Capture the cell that displays the provided text and extract its (x, y) central coordinate. 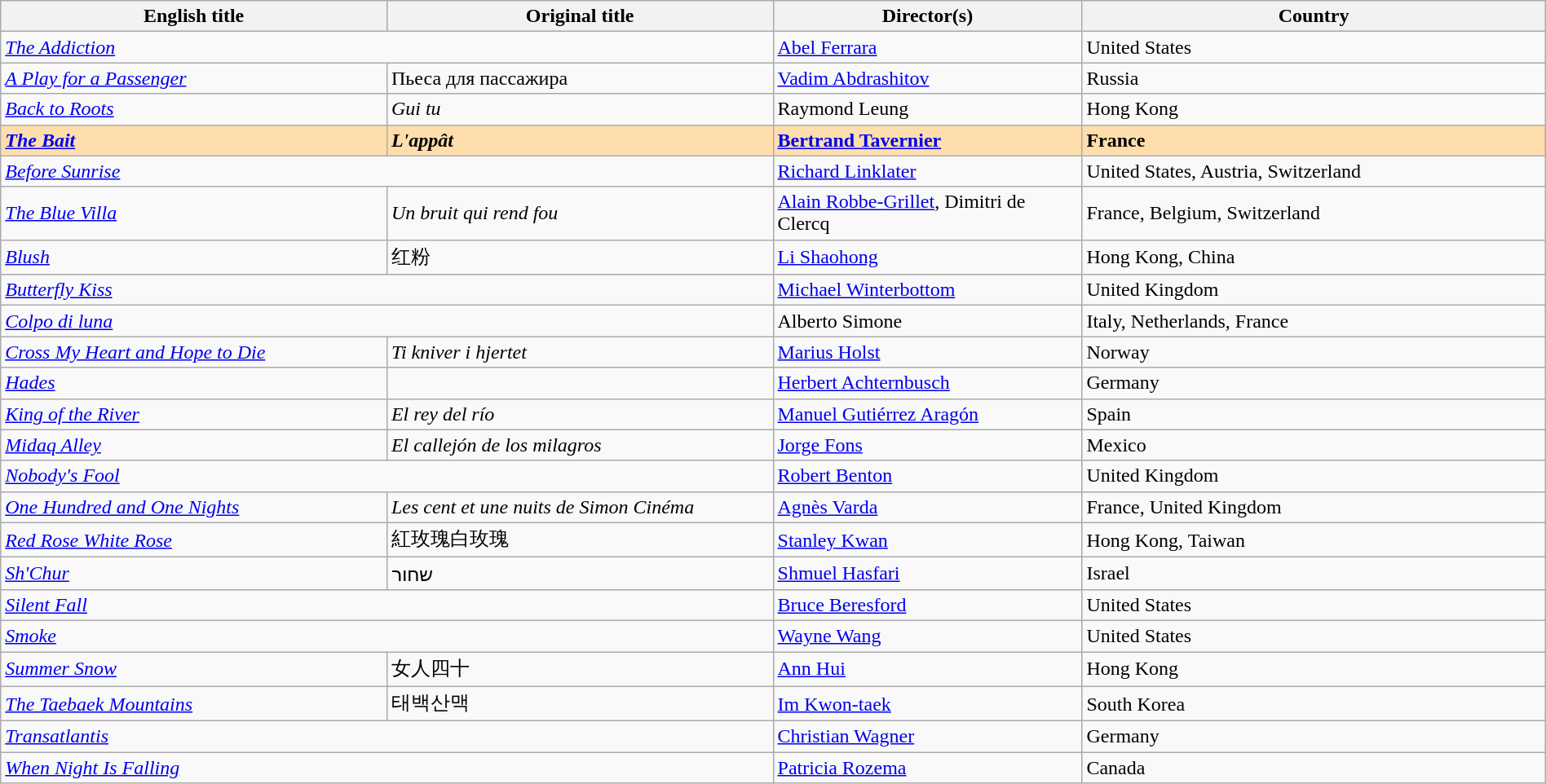
Richard Linklater (928, 171)
Abel Ferrara (928, 47)
King of the River (194, 414)
The Taebaek Mountains (194, 704)
Ti kniver i hjertet (580, 352)
United States, Austria, Switzerland (1314, 171)
The Addiction (386, 47)
Red Rose White Rose (194, 540)
Butterfly Kiss (386, 290)
Russia (1314, 78)
שחור (580, 574)
Alain Robbe-Grillet, Dimitri de Clercq (928, 214)
Summer Snow (194, 670)
Hades (194, 383)
Raymond Leung (928, 109)
L'appât (580, 140)
France (1314, 140)
红粉 (580, 258)
One Hundred and One Nights (194, 507)
South Korea (1314, 704)
Hong Kong, Taiwan (1314, 540)
Midaq Alley (194, 445)
Bruce Beresford (928, 605)
Alberto Simone (928, 321)
English title (194, 16)
Patricia Rozema (928, 768)
A Play for a Passenger (194, 78)
女人四十 (580, 670)
Director(s) (928, 16)
Cross My Heart and Hope to Die (194, 352)
Transatlantis (386, 737)
Norway (1314, 352)
Ann Hui (928, 670)
Herbert Achternbusch (928, 383)
Back to Roots (194, 109)
Agnès Varda (928, 507)
Original title (580, 16)
Un bruit qui rend fou (580, 214)
Jorge Fons (928, 445)
Country (1314, 16)
Italy, Netherlands, France (1314, 321)
Gui tu (580, 109)
Im Kwon-taek (928, 704)
Colpo di luna (386, 321)
Israel (1314, 574)
Canada (1314, 768)
The Blue Villa (194, 214)
Mexico (1314, 445)
Пьеса для пассажира (580, 78)
When Night Is Falling (386, 768)
Marius Holst (928, 352)
紅玫瑰白玫瑰 (580, 540)
The Bait (194, 140)
Christian Wagner (928, 737)
Manuel Gutiérrez Aragón (928, 414)
El rey del río (580, 414)
Blush (194, 258)
Les cent et une nuits de Simon Cinéma (580, 507)
Robert Benton (928, 476)
Sh'Chur (194, 574)
Before Sunrise (386, 171)
Bertrand Tavernier (928, 140)
El callejón de los milagros (580, 445)
Li Shaohong (928, 258)
Silent Fall (386, 605)
Nobody's Fool (386, 476)
Hong Kong, China (1314, 258)
Smoke (386, 636)
Michael Winterbottom (928, 290)
Stanley Kwan (928, 540)
France, United Kingdom (1314, 507)
Shmuel Hasfari (928, 574)
Spain (1314, 414)
France, Belgium, Switzerland (1314, 214)
Wayne Wang (928, 636)
Vadim Abdrashitov (928, 78)
태백산맥 (580, 704)
